Extract the (X, Y) coordinate from the center of the cell holding the provided text.  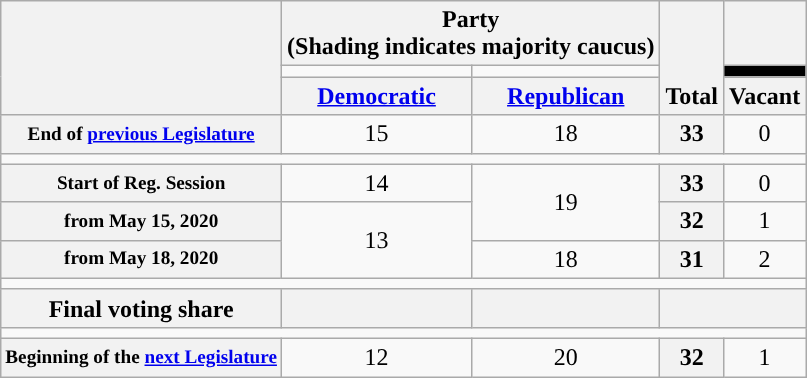
Start of Reg. Session (142, 183)
19 (566, 202)
from May 18, 2020 (142, 259)
Vacant (764, 96)
Total (692, 58)
12 (377, 357)
from May 15, 2020 (142, 221)
13 (377, 240)
2 (764, 259)
Republican (566, 96)
End of previous Legislature (142, 134)
31 (692, 259)
Party (Shading indicates majority caucus) (471, 34)
15 (377, 134)
14 (377, 183)
Final voting share (142, 308)
Democratic (377, 96)
Beginning of the next Legislature (142, 357)
20 (566, 357)
